Determine the (x, y) coordinate at the center of the cell enclosing the given text.  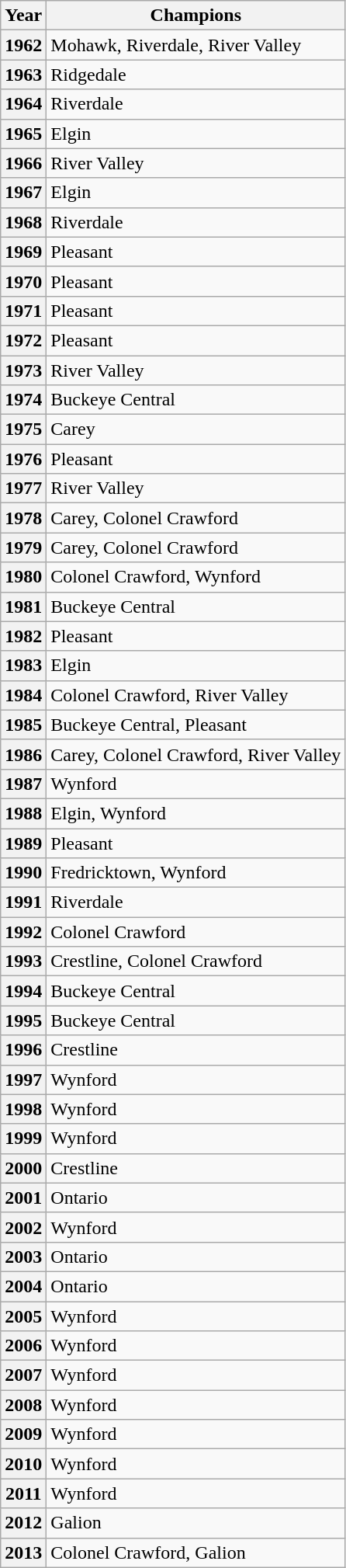
1962 (23, 45)
1988 (23, 813)
1973 (23, 370)
1996 (23, 1050)
1979 (23, 548)
1972 (23, 340)
1985 (23, 725)
1980 (23, 577)
1974 (23, 400)
Colonel Crawford, Galion (195, 1552)
Colonel Crawford, River Valley (195, 695)
2000 (23, 1168)
2007 (23, 1375)
Ridgedale (195, 75)
1963 (23, 75)
1978 (23, 518)
Year (23, 16)
2006 (23, 1346)
1998 (23, 1109)
1990 (23, 873)
1987 (23, 784)
Crestline, Colonel Crawford (195, 961)
1986 (23, 754)
2012 (23, 1523)
1981 (23, 607)
2001 (23, 1198)
Colonel Crawford, Wynford (195, 577)
1977 (23, 488)
1989 (23, 843)
2011 (23, 1493)
2002 (23, 1227)
1983 (23, 666)
2004 (23, 1286)
1992 (23, 932)
2008 (23, 1405)
2010 (23, 1464)
1984 (23, 695)
2013 (23, 1552)
1991 (23, 902)
1968 (23, 222)
1971 (23, 311)
2009 (23, 1434)
Champions (195, 16)
Carey (195, 429)
1982 (23, 636)
2003 (23, 1257)
Buckeye Central, Pleasant (195, 725)
1967 (23, 193)
Colonel Crawford (195, 932)
1970 (23, 281)
Carey, Colonel Crawford, River Valley (195, 754)
1964 (23, 104)
1993 (23, 961)
1966 (23, 163)
Galion (195, 1523)
1975 (23, 429)
Mohawk, Riverdale, River Valley (195, 45)
1976 (23, 459)
1997 (23, 1080)
1994 (23, 991)
Elgin, Wynford (195, 813)
1965 (23, 134)
1995 (23, 1020)
1969 (23, 252)
2005 (23, 1316)
1999 (23, 1139)
Fredricktown, Wynford (195, 873)
